Extract the (X, Y) coordinate from the center of the cell holding the provided text.  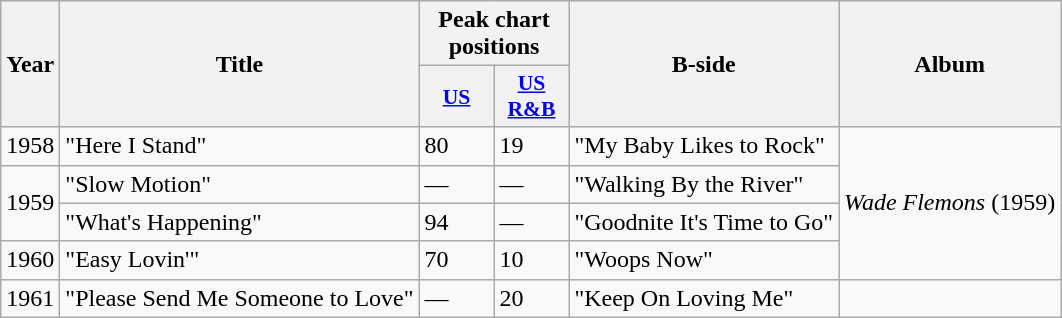
1959 (30, 203)
"Please Send Me Someone to Love" (240, 298)
1958 (30, 146)
80 (456, 146)
19 (532, 146)
US (456, 96)
"Keep On Loving Me" (704, 298)
"Walking By the River" (704, 184)
"Easy Lovin'" (240, 260)
1960 (30, 260)
USR&B (532, 96)
10 (532, 260)
"Here I Stand" (240, 146)
Year (30, 64)
1961 (30, 298)
B-side (704, 64)
"Woops Now" (704, 260)
"What's Happening" (240, 222)
70 (456, 260)
Album (950, 64)
Peak chart positions (494, 34)
94 (456, 222)
Wade Flemons (1959) (950, 203)
20 (532, 298)
"Slow Motion" (240, 184)
"My Baby Likes to Rock" (704, 146)
Title (240, 64)
"Goodnite It's Time to Go" (704, 222)
